Pinpoint the cell where the given text exists, returning its (x, y) midpoint coordinate. 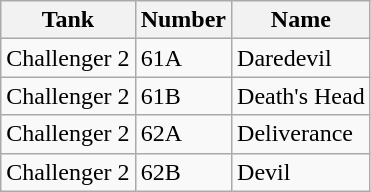
Tank (68, 20)
61B (183, 96)
Name (302, 20)
Devil (302, 172)
61A (183, 58)
Death's Head (302, 96)
62A (183, 134)
62B (183, 172)
Daredevil (302, 58)
Number (183, 20)
Deliverance (302, 134)
